From the cell containing the given text, extract its center point as (x, y) coordinate. 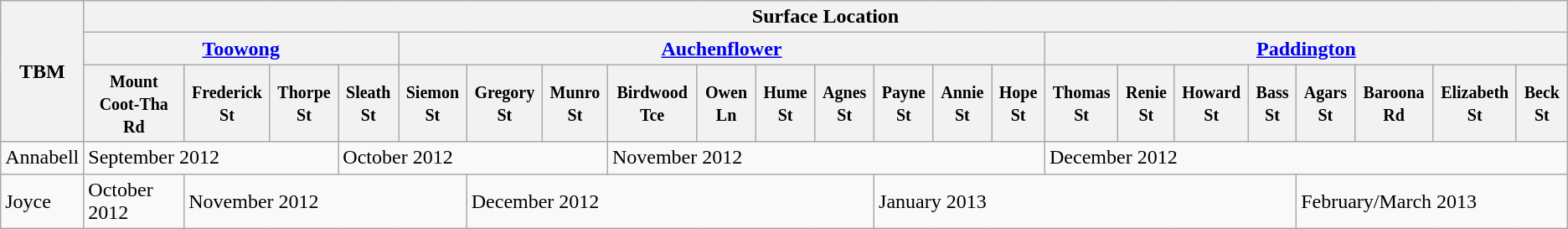
Agars St (1325, 103)
Toowong (241, 49)
Paddington (1307, 49)
Sleath St (369, 103)
Beck St (1541, 103)
Annabell (42, 158)
Birdwood Tce (652, 103)
Baroona Rd (1394, 103)
Mount Coot-Tha Rd (134, 103)
Thomas St (1082, 103)
Annie St (962, 103)
Agnes St (844, 103)
Bass St (1271, 103)
Elizabeth St (1474, 103)
January 2013 (1086, 201)
Owen Ln (727, 103)
Auchenflower (722, 49)
Joyce (42, 201)
Hume St (786, 103)
Payne St (905, 103)
Hope St (1019, 103)
Munro St (575, 103)
Renie St (1146, 103)
Howard St (1211, 103)
TBM (42, 71)
September 2012 (211, 158)
Surface Location (826, 17)
Siemon St (433, 103)
Gregory St (504, 103)
February/March 2013 (1432, 201)
Thorpe St (304, 103)
Frederick St (227, 103)
